Return (X, Y) of the center of cell containing provided text 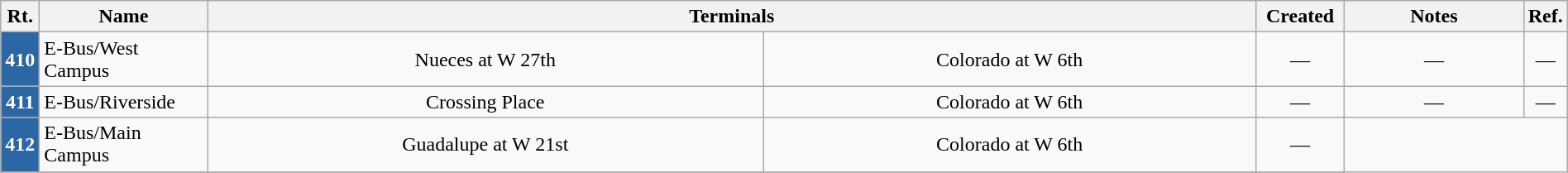
Crossing Place (485, 102)
Guadalupe at W 21st (485, 144)
Nueces at W 27th (485, 60)
Rt. (20, 17)
410 (20, 60)
412 (20, 144)
411 (20, 102)
Ref. (1545, 17)
E-Bus/Main Campus (124, 144)
Name (124, 17)
Created (1300, 17)
Terminals (732, 17)
Notes (1434, 17)
E-Bus/West Campus (124, 60)
E-Bus/Riverside (124, 102)
